Search for the cell housing the specified text and yield its [X, Y] center coordinate. 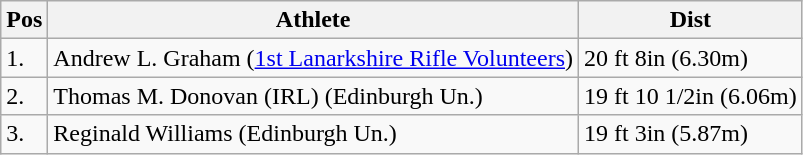
20 ft 8in (6.30m) [691, 58]
Thomas M. Donovan (IRL) (Edinburgh Un.) [314, 96]
19 ft 10 1/2in (6.06m) [691, 96]
Dist [691, 20]
19 ft 3in (5.87m) [691, 134]
Pos [24, 20]
3. [24, 134]
Andrew L. Graham (1st Lanarkshire Rifle Volunteers) [314, 58]
Reginald Williams (Edinburgh Un.) [314, 134]
Athlete [314, 20]
2. [24, 96]
1. [24, 58]
